Detect which cell encompasses the target text, then output its (x, y) center coordinate. 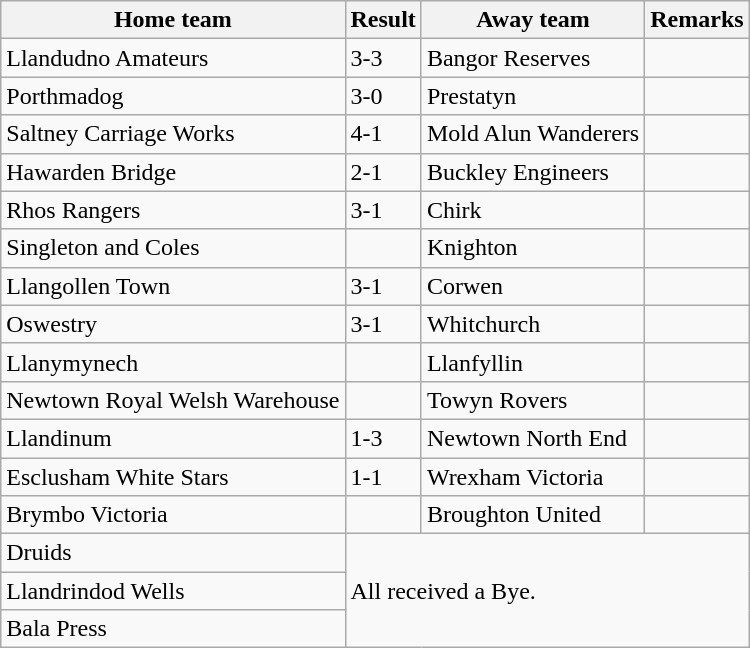
Prestatyn (532, 96)
Druids (173, 553)
Whitchurch (532, 324)
1-1 (383, 477)
Hawarden Bridge (173, 172)
Brymbo Victoria (173, 515)
Llanfyllin (532, 362)
Porthmadog (173, 96)
Away team (532, 20)
Buckley Engineers (532, 172)
Llanymynech (173, 362)
Llandinum (173, 438)
Result (383, 20)
Towyn Rovers (532, 400)
Saltney Carriage Works (173, 134)
Mold Alun Wanderers (532, 134)
Wrexham Victoria (532, 477)
Corwen (532, 286)
All received a Bye. (547, 591)
4-1 (383, 134)
3-0 (383, 96)
1-3 (383, 438)
Newtown North End (532, 438)
3-3 (383, 58)
Singleton and Coles (173, 248)
Oswestry (173, 324)
Bangor Reserves (532, 58)
Remarks (697, 20)
Llandudno Amateurs (173, 58)
Llandrindod Wells (173, 591)
Chirk (532, 210)
2-1 (383, 172)
Knighton (532, 248)
Bala Press (173, 629)
Newtown Royal Welsh Warehouse (173, 400)
Rhos Rangers (173, 210)
Llangollen Town (173, 286)
Broughton United (532, 515)
Esclusham White Stars (173, 477)
Home team (173, 20)
